Detect which cell encompasses the target text, then output its [x, y] center coordinate. 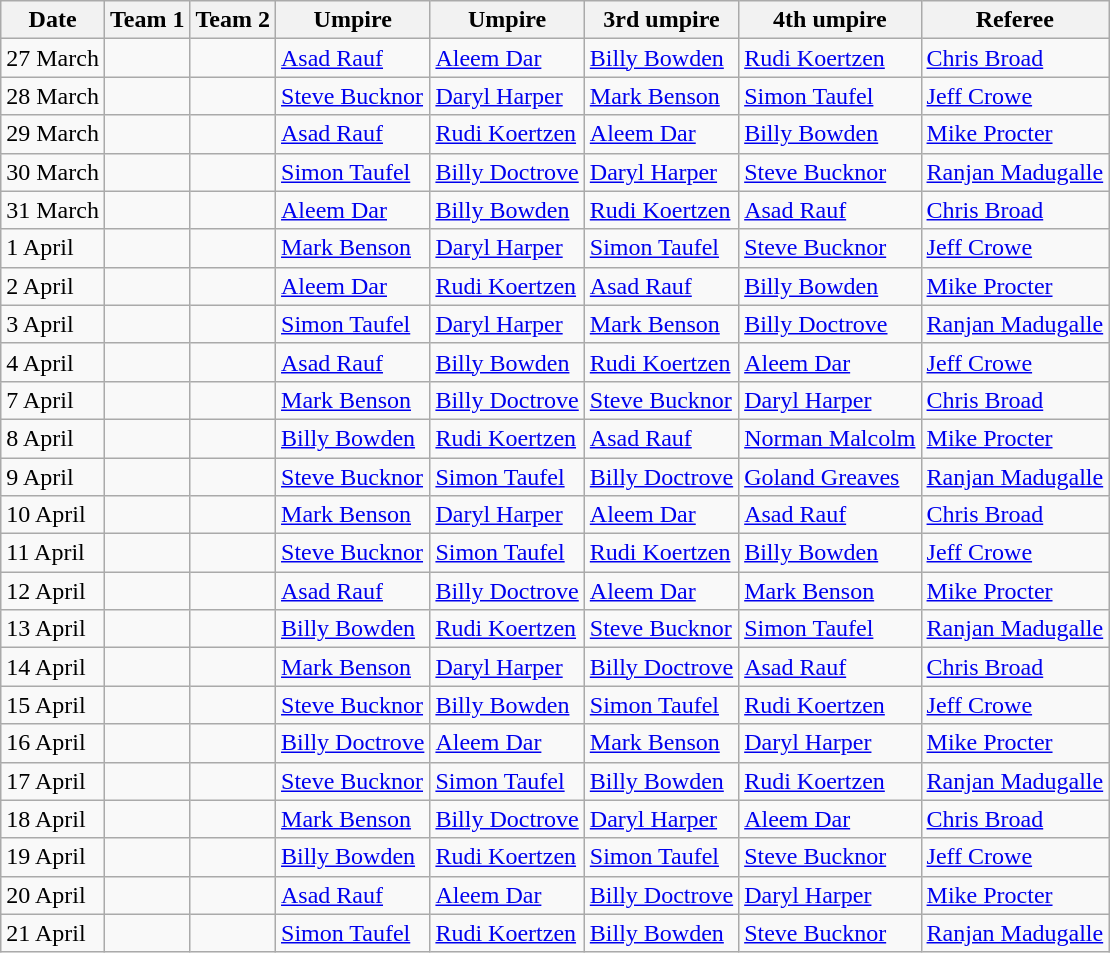
18 April [53, 819]
28 March [53, 96]
2 April [53, 286]
19 April [53, 857]
27 March [53, 58]
7 April [53, 400]
11 April [53, 553]
10 April [53, 515]
Goland Greaves [830, 477]
8 April [53, 438]
Norman Malcolm [830, 438]
Team 1 [147, 20]
4th umpire [830, 20]
3 April [53, 324]
1 April [53, 248]
30 March [53, 172]
Date [53, 20]
16 April [53, 743]
21 April [53, 933]
13 April [53, 629]
4 April [53, 362]
29 March [53, 134]
14 April [53, 667]
9 April [53, 477]
17 April [53, 781]
Referee [1015, 20]
15 April [53, 705]
3rd umpire [661, 20]
Team 2 [233, 20]
12 April [53, 591]
20 April [53, 895]
31 March [53, 210]
